Pinpoint the cell where the given text exists, returning its [X, Y] midpoint coordinate. 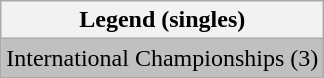
International Championships (3) [162, 58]
Legend (singles) [162, 20]
